Determine the [X, Y] coordinate at the center of the cell enclosing the given text.  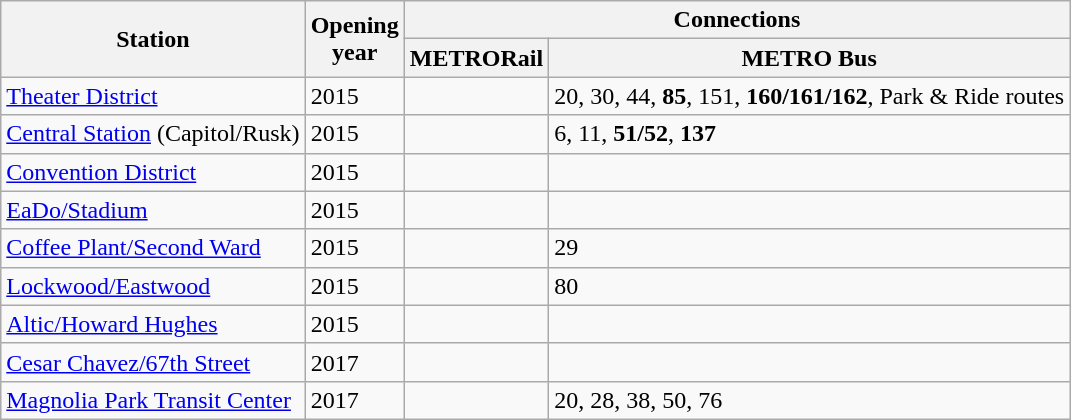
Cesar Chavez/67th Street [153, 362]
20, 30, 44, 85, 151, 160/161/162, Park & Ride routes [810, 96]
METRO Bus [810, 58]
29 [810, 248]
Central Station (Capitol/Rusk) [153, 134]
20, 28, 38, 50, 76 [810, 400]
Magnolia Park Transit Center [153, 400]
Openingyear [354, 39]
80 [810, 286]
Connections [736, 20]
Altic/Howard Hughes [153, 324]
Lockwood/Eastwood [153, 286]
EaDo/Stadium [153, 210]
METRORail [476, 58]
6, 11, 51/52, 137 [810, 134]
Station [153, 39]
Coffee Plant/Second Ward [153, 248]
Theater District [153, 96]
Convention District [153, 172]
